Provide the [X, Y] coordinate of the cell's center where the given text is located.  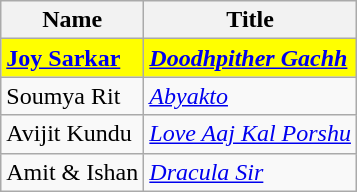
Love Aaj Kal Porshu [250, 134]
Doodhpither Gachh [250, 58]
Abyakto [250, 96]
Dracula Sir [250, 172]
Joy Sarkar [72, 58]
Soumya Rit [72, 96]
Name [72, 20]
Title [250, 20]
Avijit Kundu [72, 134]
Amit & Ishan [72, 172]
